Find where the given text appears and provide that cell's center as [X, Y] coordinate. 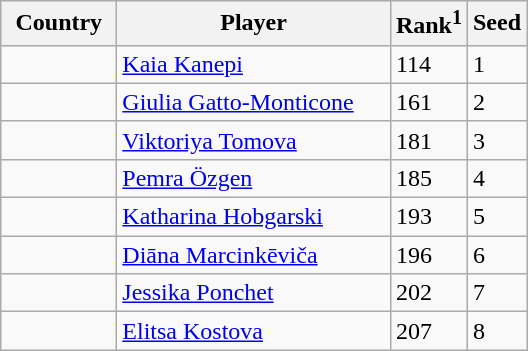
207 [428, 331]
6 [496, 255]
Kaia Kanepi [254, 64]
8 [496, 331]
161 [428, 102]
Player [254, 24]
1 [496, 64]
193 [428, 217]
4 [496, 178]
7 [496, 293]
Diāna Marcinkēviča [254, 255]
2 [496, 102]
Seed [496, 24]
202 [428, 293]
Pemra Özgen [254, 178]
Country [59, 24]
196 [428, 255]
5 [496, 217]
Giulia Gatto-Monticone [254, 102]
Elitsa Kostova [254, 331]
114 [428, 64]
181 [428, 140]
Viktoriya Tomova [254, 140]
Jessika Ponchet [254, 293]
Katharina Hobgarski [254, 217]
Rank1 [428, 24]
185 [428, 178]
3 [496, 140]
